Find where the given text appears and provide that cell's center as (X, Y) coordinate. 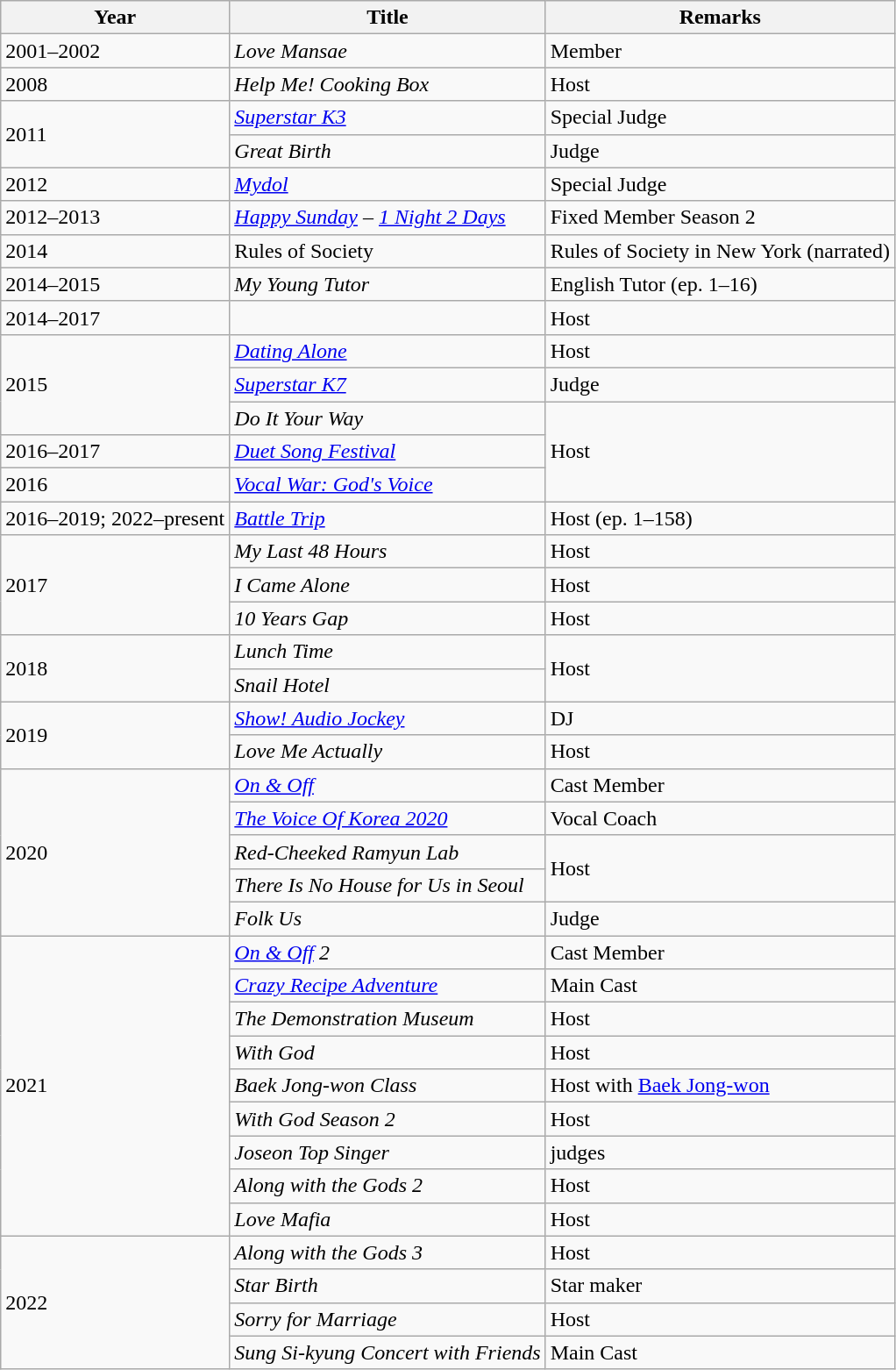
Do It Your Way (388, 418)
Baek Jong-won Class (388, 1086)
2015 (116, 384)
10 Years Gap (388, 618)
2014–2015 (116, 284)
2022 (116, 1302)
Remarks (720, 18)
Year (116, 18)
2001–2002 (116, 51)
Snail Hotel (388, 685)
Along with the Gods 2 (388, 1186)
On & Off 2 (388, 952)
2020 (116, 852)
DJ (720, 718)
Star maker (720, 1286)
Vocal War: God's Voice (388, 485)
2008 (116, 84)
Love Me Actually (388, 752)
2021 (116, 1086)
Fixed Member Season 2 (720, 218)
Joseon Top Singer (388, 1152)
Along with the Gods 3 (388, 1252)
2018 (116, 668)
Sorry for Marriage (388, 1319)
2012 (116, 184)
Superstar K7 (388, 384)
On & Off (388, 785)
2017 (116, 585)
2016 (116, 485)
The Voice Of Korea 2020 (388, 818)
2011 (116, 134)
Happy Sunday – 1 Night 2 Days (388, 218)
My Last 48 Hours (388, 552)
Crazy Recipe Adventure (388, 986)
2016–2019; 2022–present (116, 518)
Sung Si-kyung Concert with Friends (388, 1352)
2012–2013 (116, 218)
Love Mafia (388, 1219)
Mydol (388, 184)
judges (720, 1152)
Superstar K3 (388, 118)
English Tutor (ep. 1–16) (720, 284)
2014 (116, 251)
Show! Audio Jockey (388, 718)
Member (720, 51)
2014–2017 (116, 318)
Duet Song Festival (388, 452)
Lunch Time (388, 652)
Dating Alone (388, 351)
Star Birth (388, 1286)
Rules of Society in New York (narrated) (720, 251)
Red-Cheeked Ramyun Lab (388, 852)
Folk Us (388, 918)
Rules of Society (388, 251)
With God (388, 1052)
2016–2017 (116, 452)
Title (388, 18)
My Young Tutor (388, 284)
The Demonstration Museum (388, 1019)
2019 (116, 735)
Host (ep. 1–158) (720, 518)
I Came Alone (388, 585)
Great Birth (388, 151)
Love Mansae (388, 51)
With God Season 2 (388, 1119)
Vocal Coach (720, 818)
Host with Baek Jong-won (720, 1086)
There Is No House for Us in Seoul (388, 885)
Battle Trip (388, 518)
Help Me! Cooking Box (388, 84)
